Find where the given text appears and provide that cell's center as [x, y] coordinate. 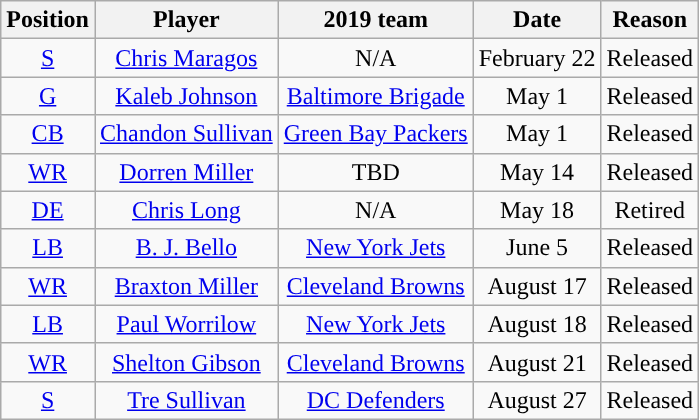
August 18 [537, 324]
February 22 [537, 58]
Player [186, 20]
DC Defenders [376, 400]
June 5 [537, 248]
Baltimore Brigade [376, 96]
May 14 [537, 172]
TBD [376, 172]
CB [48, 134]
G [48, 96]
May 18 [537, 210]
Paul Worrilow [186, 324]
Reason [650, 20]
August 21 [537, 362]
Chris Maragos [186, 58]
Chandon Sullivan [186, 134]
Position [48, 20]
Date [537, 20]
Braxton Miller [186, 286]
Dorren Miller [186, 172]
DE [48, 210]
Kaleb Johnson [186, 96]
August 27 [537, 400]
Shelton Gibson [186, 362]
August 17 [537, 286]
Chris Long [186, 210]
2019 team [376, 20]
Tre Sullivan [186, 400]
Green Bay Packers [376, 134]
Retired [650, 210]
B. J. Bello [186, 248]
